Capture the cell that displays the provided text and extract its [x, y] central coordinate. 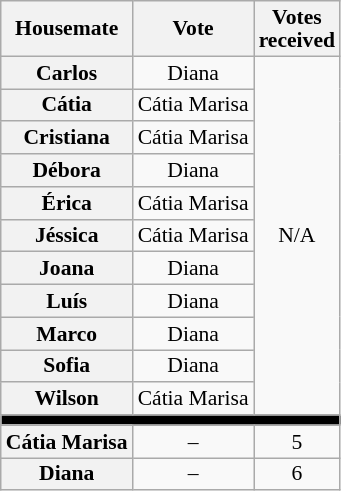
Cátia [67, 106]
Jéssica [67, 236]
Sofia [67, 366]
Wilson [67, 400]
N/A [297, 236]
6 [297, 474]
Vote [194, 28]
Débora [67, 170]
Érica [67, 204]
Carlos [67, 72]
Cristiana [67, 138]
5 [297, 442]
Joana [67, 268]
Marco [67, 334]
Housemate [67, 28]
Luís [67, 302]
Votesreceived [297, 28]
